Return (X, Y) of the center of cell containing provided text 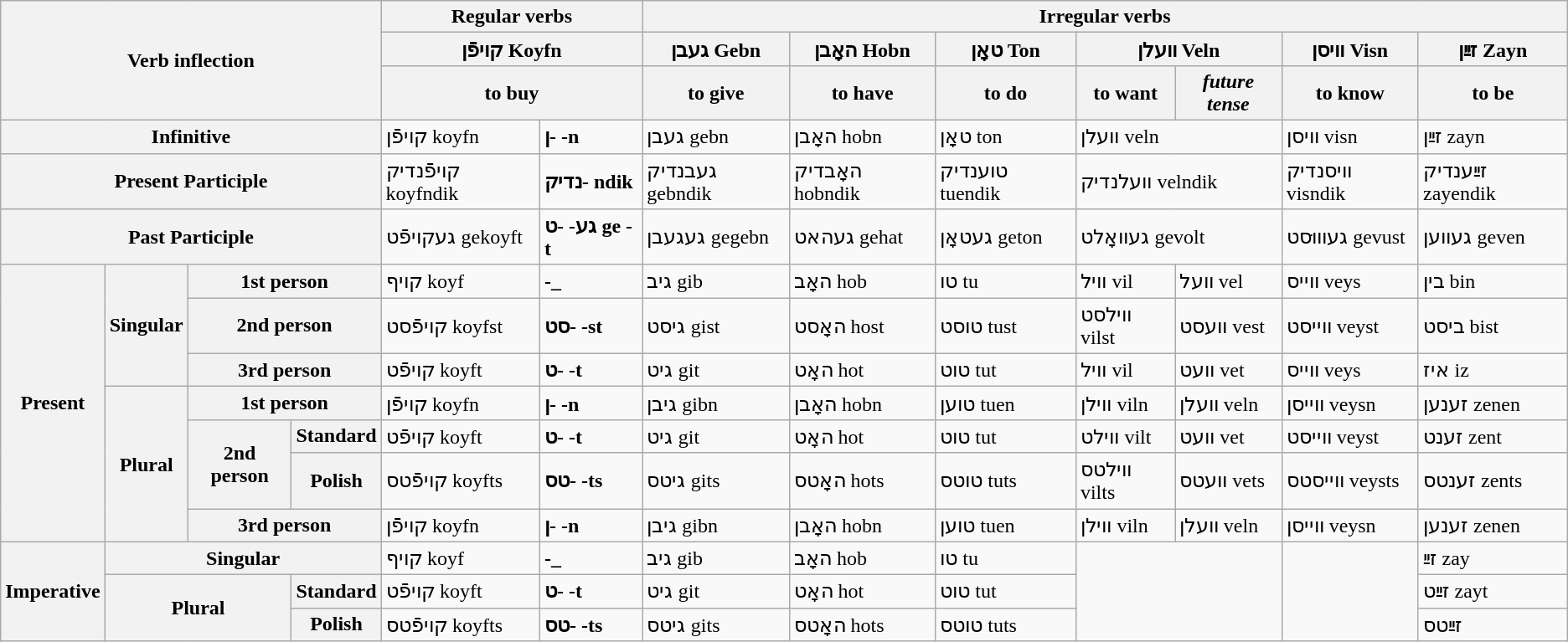
Present (53, 403)
געהאט gehat (863, 238)
Present Participle (191, 181)
געוווּסט gevust (1350, 238)
איז iz (1493, 370)
Imperative (53, 591)
טאָן ton (1006, 136)
קויפֿן Koyfn (512, 49)
גע- -ט ge -t (591, 238)
געטאָן geton (1006, 238)
געווען geven (1493, 238)
זענט zent (1493, 436)
טוסט tust (1006, 326)
וועלן Veln (1179, 49)
בין bin (1493, 281)
וועטס vets (1228, 480)
געוואָלט gevolt (1179, 238)
קויפֿסט koyfst (461, 326)
ווילטס vilts (1125, 480)
קויפֿנדיק koyfndik (461, 181)
וויסן visn (1350, 136)
וועל vel (1228, 281)
האָבדיק hobndik (863, 181)
געבן Gebn (716, 49)
וויסנדיק visndik (1350, 181)
זײַט zayt (1493, 592)
זענטס zents (1493, 480)
to buy (512, 92)
to know (1350, 92)
געגעבן gegebn (716, 238)
to want (1125, 92)
זײַענדיק zayendik (1493, 181)
ווילסט vilst (1125, 326)
Irregular verbs (1105, 17)
זײַן Zayn (1493, 49)
טאָן Ton (1006, 49)
Regular verbs (512, 17)
זײַן zayn (1493, 136)
געבן gebn (716, 136)
האָבן Hobn (863, 49)
וועלנדיק velndik (1179, 181)
to be (1493, 92)
to have (863, 92)
טוענדיק tuendik (1006, 181)
וועסט vest (1228, 326)
סט- -st (591, 326)
Verb inflection (191, 60)
to do (1006, 92)
זײַ zay (1493, 558)
זײַטס (1493, 624)
future tense (1228, 92)
to give (716, 92)
Past Participle (191, 238)
געבנדיק gebndik (716, 181)
גיסט gist (716, 326)
ביסט bist (1493, 326)
Infinitive (191, 136)
וויסן Visn (1350, 49)
האָסט host (863, 326)
ווילט vilt (1125, 436)
געקויפֿט gekoyft (461, 238)
נדיק- ndik (591, 181)
ווייסטס veysts (1350, 480)
